Pinpoint the cell where the given text exists, returning its (X, Y) midpoint coordinate. 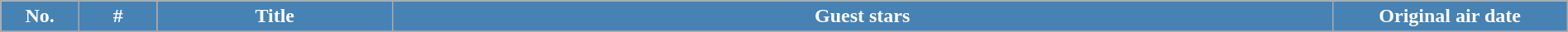
Title (275, 16)
# (117, 16)
Original air date (1450, 16)
Guest stars (862, 16)
No. (40, 16)
